Locate the cell with the specified text and output its [x, y] center coordinate. 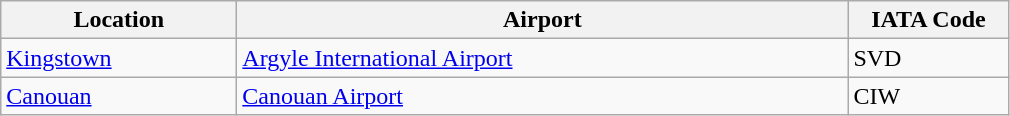
Airport [542, 20]
Canouan Airport [542, 96]
Kingstown [119, 58]
CIW [928, 96]
IATA Code [928, 20]
SVD [928, 58]
Location [119, 20]
Argyle International Airport [542, 58]
Canouan [119, 96]
